For the text-containing cell, return its midpoint in [X, Y] coordinate format. 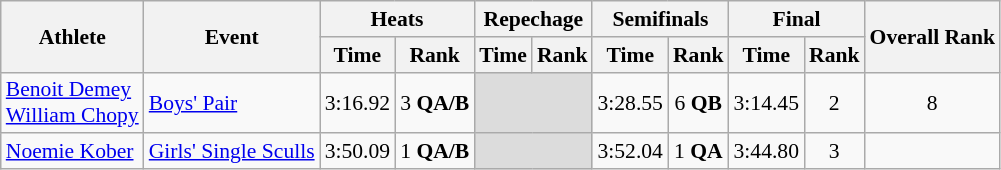
2 [834, 102]
Final [797, 19]
1 QA [698, 152]
3:52.04 [630, 152]
Girls' Single Sculls [232, 152]
3:14.45 [766, 102]
6 QB [698, 102]
Overall Rank [932, 36]
3:44.80 [766, 152]
Athlete [72, 36]
Benoit DemeyWilliam Chopy [72, 102]
Heats [398, 19]
Event [232, 36]
3:50.09 [358, 152]
Noemie Kober [72, 152]
Semifinals [660, 19]
3:16.92 [358, 102]
3:28.55 [630, 102]
3 [834, 152]
Boys' Pair [232, 102]
Repechage [533, 19]
8 [932, 102]
1 QA/B [434, 152]
3 QA/B [434, 102]
